For the text-containing cell, return its midpoint in [X, Y] coordinate format. 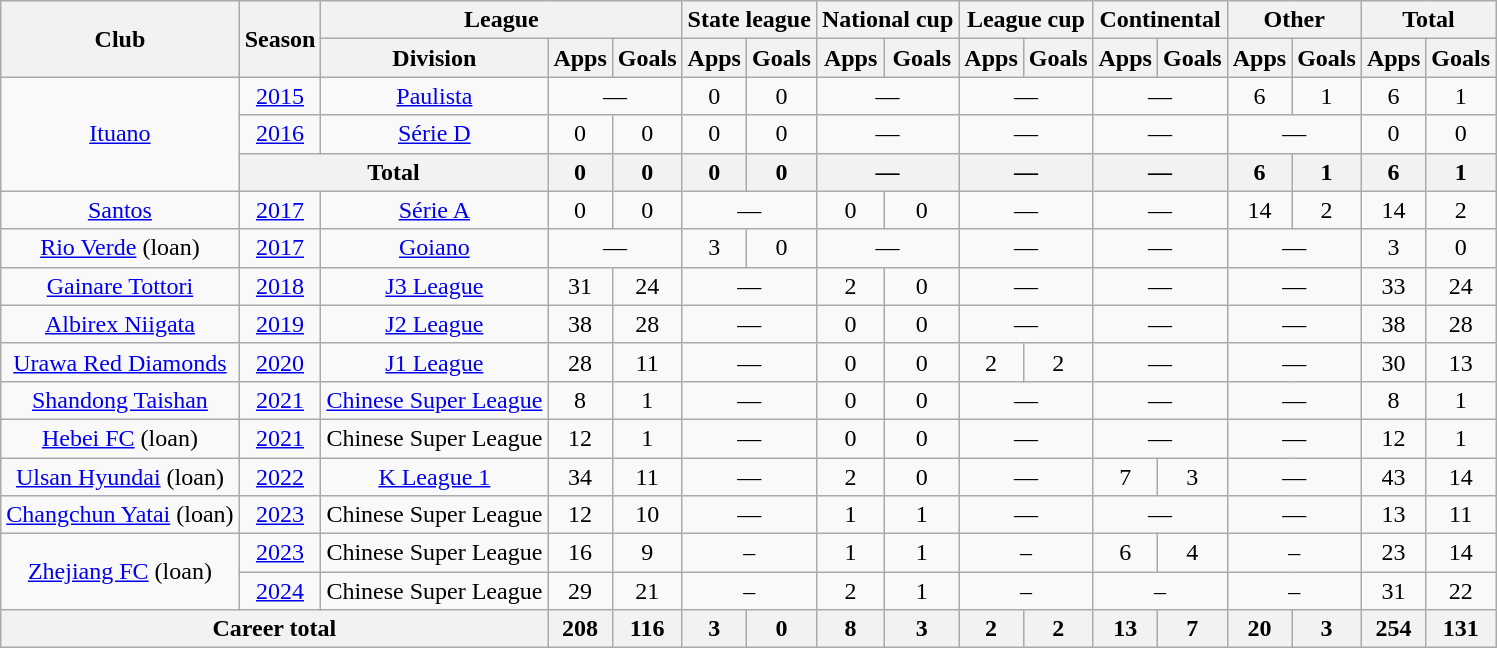
League [502, 20]
2022 [280, 477]
29 [580, 591]
10 [647, 515]
Hebei FC (loan) [120, 438]
Changchun Yatai (loan) [120, 515]
Santos [120, 210]
J3 League [434, 286]
208 [580, 629]
K League 1 [434, 477]
30 [1393, 362]
Série A [434, 210]
22 [1461, 591]
2024 [280, 591]
2018 [280, 286]
Urawa Red Diamonds [120, 362]
131 [1461, 629]
Rio Verde (loan) [120, 248]
Ulsan Hyundai (loan) [120, 477]
16 [580, 553]
Zhejiang FC (loan) [120, 572]
2020 [280, 362]
21 [647, 591]
J2 League [434, 324]
43 [1393, 477]
Ituano [120, 134]
Other [1294, 20]
2015 [280, 96]
2019 [280, 324]
Gainare Tottori [120, 286]
National cup [887, 20]
Paulista [434, 96]
Season [280, 39]
9 [647, 553]
Division [434, 58]
Goiano [434, 248]
116 [647, 629]
Albirex Niigata [120, 324]
4 [1192, 553]
Continental [1160, 20]
254 [1393, 629]
Club [120, 39]
State league [749, 20]
League cup [1026, 20]
Shandong Taishan [120, 400]
Série D [434, 134]
33 [1393, 286]
20 [1259, 629]
J1 League [434, 362]
34 [580, 477]
23 [1393, 553]
2016 [280, 134]
Career total [274, 629]
